Provide the [X, Y] coordinate of the cell's center where the given text is located.  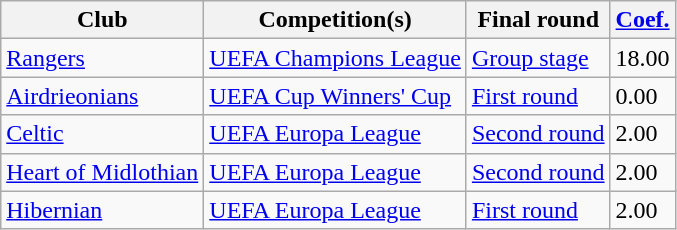
Competition(s) [336, 20]
UEFA Cup Winners' Cup [336, 96]
Heart of Midlothian [102, 172]
UEFA Champions League [336, 58]
Final round [538, 20]
18.00 [642, 58]
0.00 [642, 96]
Club [102, 20]
Hibernian [102, 210]
Coef. [642, 20]
Celtic [102, 134]
Group stage [538, 58]
Rangers [102, 58]
Airdrieonians [102, 96]
